Detect which cell encompasses the target text, then output its [X, Y] center coordinate. 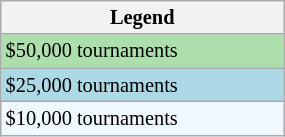
$25,000 tournaments [142, 85]
Legend [142, 17]
$10,000 tournaments [142, 118]
$50,000 tournaments [142, 51]
